Search for the cell housing the specified text and yield its (x, y) center coordinate. 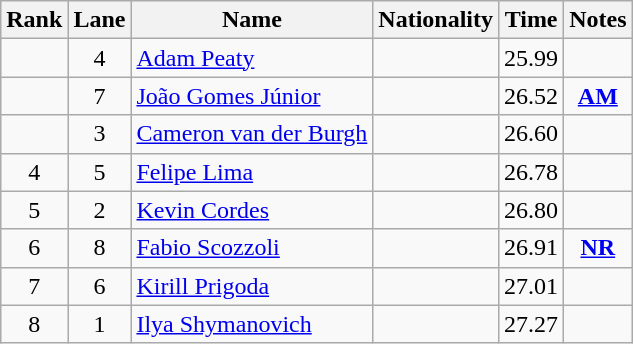
3 (100, 134)
AM (598, 96)
Rank (34, 20)
Nationality (436, 20)
Ilya Shymanovich (252, 324)
Felipe Lima (252, 172)
26.80 (532, 210)
NR (598, 248)
26.60 (532, 134)
26.52 (532, 96)
João Gomes Júnior (252, 96)
1 (100, 324)
Notes (598, 20)
Cameron van der Burgh (252, 134)
Name (252, 20)
Kirill Prigoda (252, 286)
26.91 (532, 248)
Kevin Cordes (252, 210)
Adam Peaty (252, 58)
2 (100, 210)
Fabio Scozzoli (252, 248)
Time (532, 20)
27.27 (532, 324)
Lane (100, 20)
27.01 (532, 286)
26.78 (532, 172)
25.99 (532, 58)
